Return (X, Y) of the center of cell containing provided text 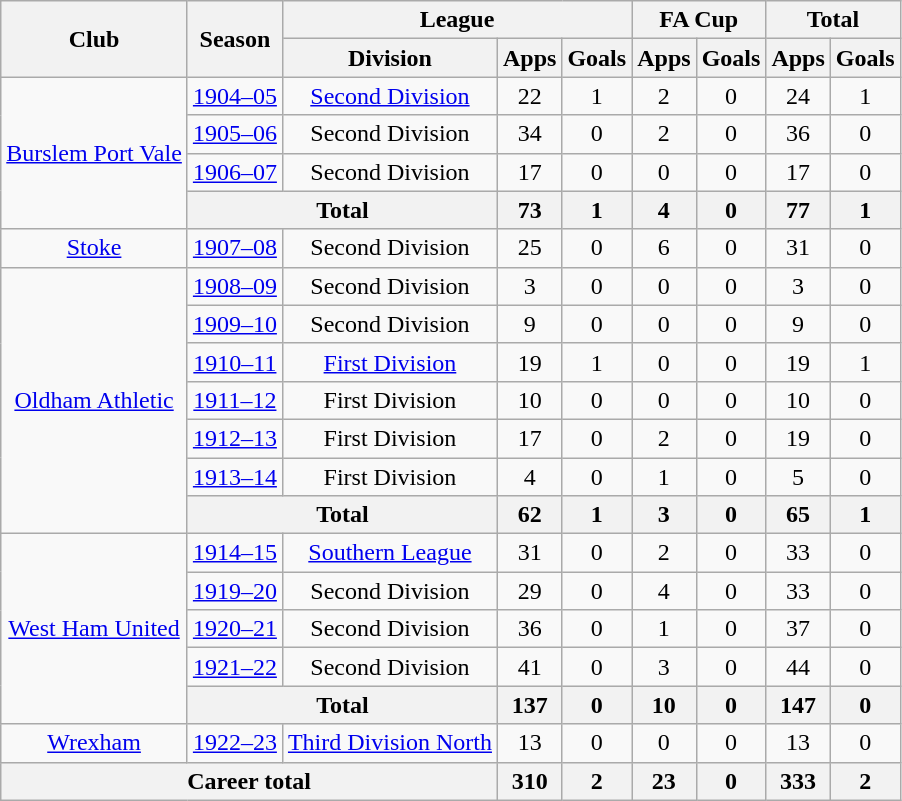
1904–05 (234, 96)
65 (798, 515)
24 (798, 96)
23 (664, 781)
1910–11 (234, 362)
1911–12 (234, 400)
Stoke (94, 248)
1907–08 (234, 248)
Wrexham (94, 743)
1921–22 (234, 667)
310 (529, 781)
1913–14 (234, 477)
34 (529, 134)
1908–09 (234, 286)
Season (234, 39)
77 (798, 210)
Club (94, 39)
1906–07 (234, 172)
62 (529, 515)
147 (798, 705)
Third Division North (390, 743)
FA Cup (699, 20)
73 (529, 210)
41 (529, 667)
29 (529, 591)
1905–06 (234, 134)
Oldham Athletic (94, 400)
Burslem Port Vale (94, 153)
League (456, 20)
1909–10 (234, 324)
333 (798, 781)
137 (529, 705)
Division (390, 58)
West Ham United (94, 629)
6 (664, 248)
37 (798, 629)
25 (529, 248)
1914–15 (234, 553)
1919–20 (234, 591)
1920–21 (234, 629)
Southern League (390, 553)
1912–13 (234, 438)
1922–23 (234, 743)
22 (529, 96)
Career total (250, 781)
5 (798, 477)
44 (798, 667)
